Pinpoint the cell where the given text exists, returning its [X, Y] midpoint coordinate. 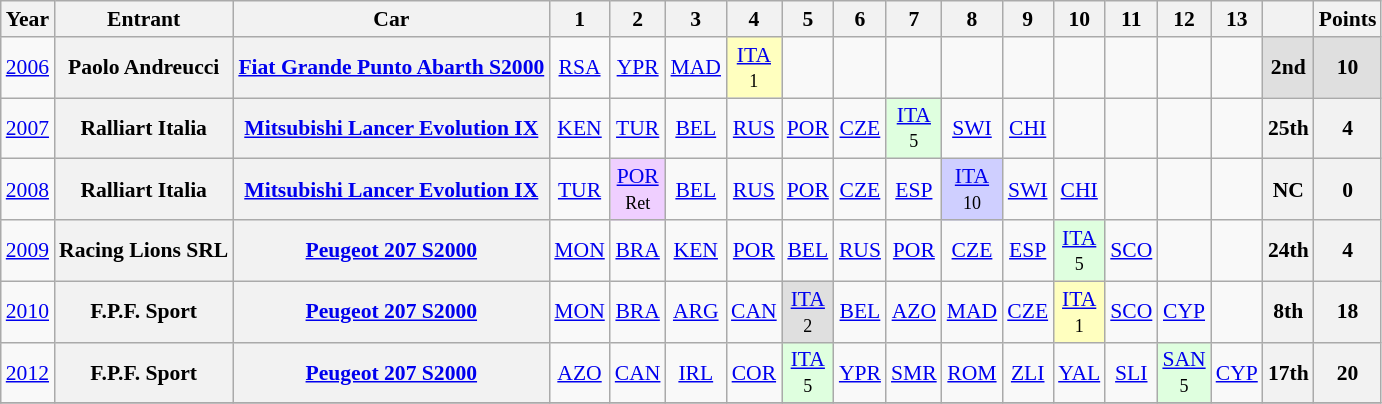
2007 [28, 128]
IRL [696, 372]
17th [1288, 372]
7 [914, 19]
18 [1348, 312]
24th [1288, 250]
2009 [28, 250]
Points [1348, 19]
Car [391, 19]
11 [1131, 19]
20 [1348, 372]
12 [1184, 19]
2006 [28, 68]
2010 [28, 312]
PORRet [638, 190]
2012 [28, 372]
13 [1237, 19]
COR [754, 372]
ARG [696, 312]
Racing Lions SRL [144, 250]
0 [1348, 190]
RSA [580, 68]
3 [696, 19]
1 [580, 19]
SLI [1131, 372]
8 [972, 19]
SAN5 [1184, 372]
ZLI [1028, 372]
YAL [1079, 372]
6 [860, 19]
Year [28, 19]
2008 [28, 190]
2nd [1288, 68]
ITA2 [808, 312]
9 [1028, 19]
Paolo Andreucci [144, 68]
2 [638, 19]
ROM [972, 372]
8th [1288, 312]
Entrant [144, 19]
Fiat Grande Punto Abarth S2000 [391, 68]
SMR [914, 372]
25th [1288, 128]
ITA10 [972, 190]
NC [1288, 190]
5 [808, 19]
